From the cell containing the given text, extract its center point as (X, Y) coordinate. 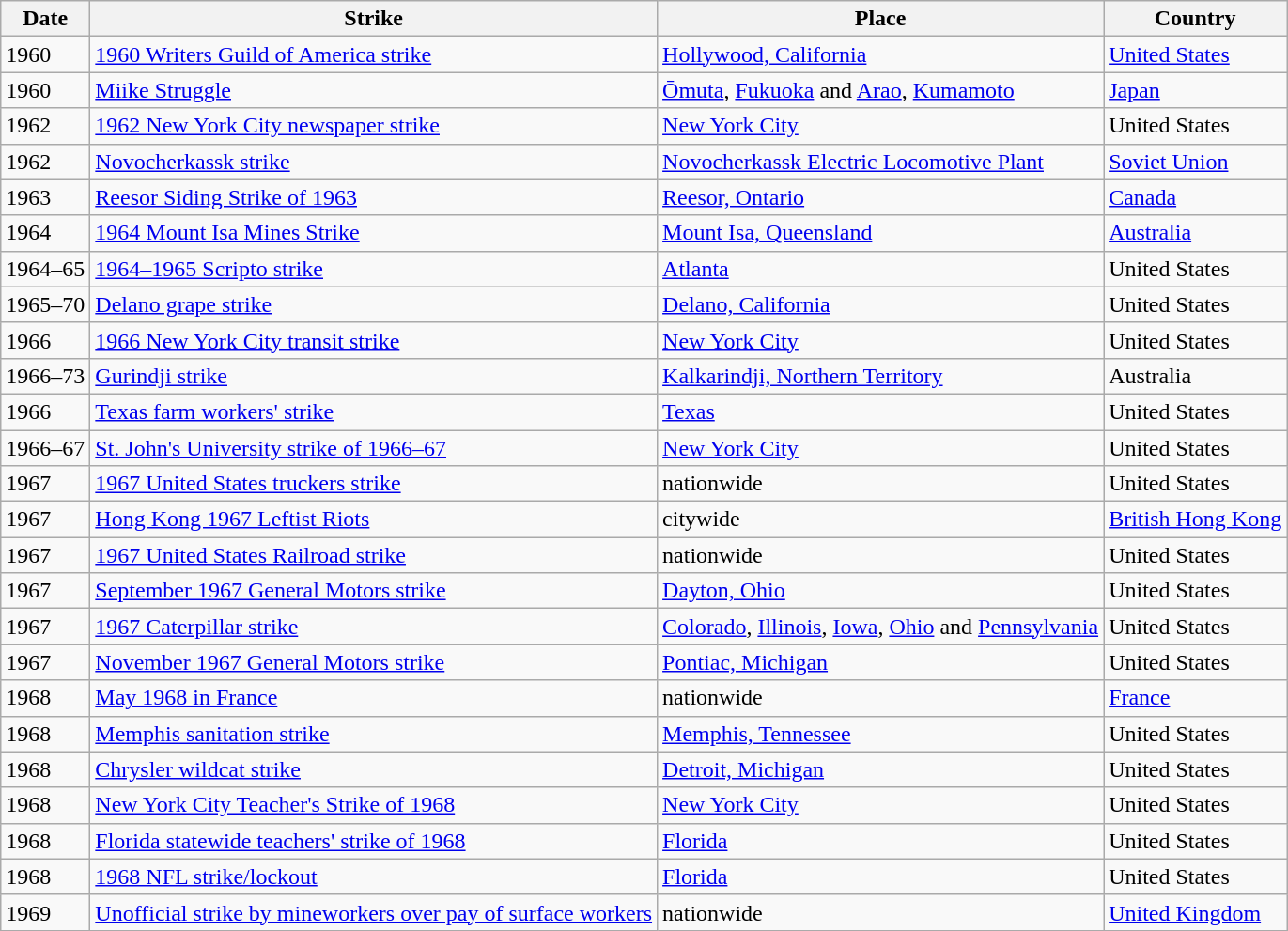
Kalkarindji, Northern Territory (881, 376)
France (1195, 698)
Strike (374, 19)
Texas (881, 411)
Miike Struggle (374, 90)
1965–70 (45, 304)
1967 Caterpillar strike (374, 627)
Mount Isa, Queensland (881, 233)
Novocherkassk strike (374, 162)
1969 (45, 912)
Date (45, 19)
St. John's University strike of 1966–67 (374, 448)
November 1967 General Motors strike (374, 662)
Detroit, Michigan (881, 769)
Reesor, Ontario (881, 197)
United Kingdom (1195, 912)
Canada (1195, 197)
citywide (881, 520)
Memphis, Tennessee (881, 734)
1962 New York City newspaper strike (374, 126)
1967 United States truckers strike (374, 484)
Colorado, Illinois, Iowa, Ohio and Pennsylvania (881, 627)
Unofficial strike by mineworkers over pay of surface workers (374, 912)
May 1968 in France (374, 698)
Country (1195, 19)
1966 New York City transit strike (374, 340)
Atlanta (881, 269)
New York City Teacher's Strike of 1968 (374, 805)
1964 Mount Isa Mines Strike (374, 233)
Delano grape strike (374, 304)
Chrysler wildcat strike (374, 769)
September 1967 General Motors strike (374, 591)
Novocherkassk Electric Locomotive Plant (881, 162)
Memphis sanitation strike (374, 734)
1966–73 (45, 376)
Pontiac, Michigan (881, 662)
1963 (45, 197)
1967 United States Railroad strike (374, 555)
Delano, California (881, 304)
British Hong Kong (1195, 520)
Reesor Siding Strike of 1963 (374, 197)
Soviet Union (1195, 162)
1968 NFL strike/lockout (374, 877)
Dayton, Ohio (881, 591)
1964–1965 Scripto strike (374, 269)
1960 Writers Guild of America strike (374, 54)
1964 (45, 233)
Gurindji strike (374, 376)
1966–67 (45, 448)
Texas farm workers' strike (374, 411)
Hollywood, California (881, 54)
Ōmuta, Fukuoka and Arao, Kumamoto (881, 90)
Place (881, 19)
1964–65 (45, 269)
Florida statewide teachers' strike of 1968 (374, 841)
Japan (1195, 90)
Hong Kong 1967 Leftist Riots (374, 520)
